Detect which cell encompasses the target text, then output its (X, Y) center coordinate. 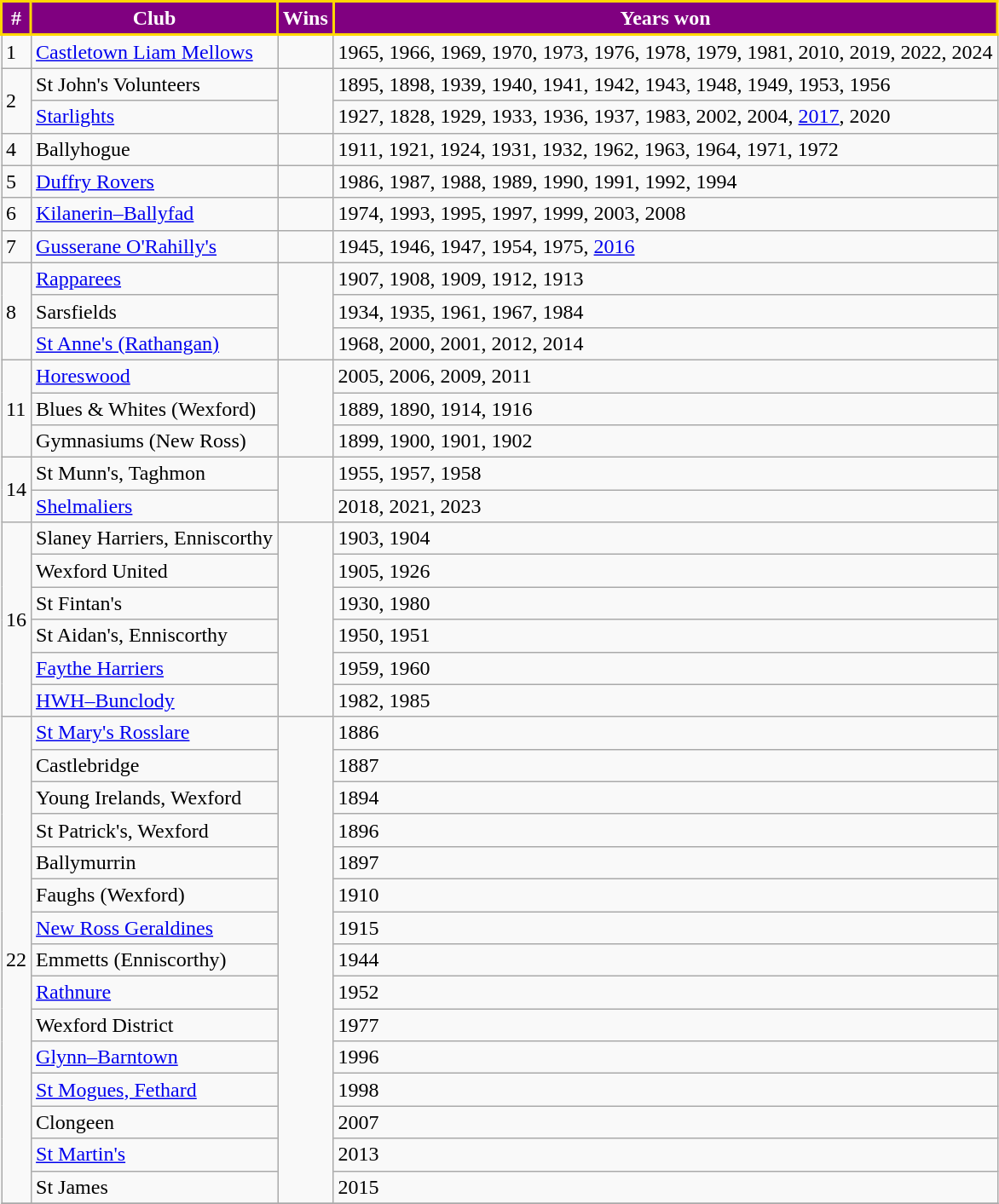
8 (17, 311)
1907, 1908, 1909, 1912, 1913 (665, 279)
1950, 1951 (665, 636)
1903, 1904 (665, 539)
1965, 1966, 1969, 1970, 1973, 1976, 1978, 1979, 1981, 2010, 2019, 2022, 2024 (665, 51)
1894 (665, 798)
Starlights (155, 117)
1897 (665, 862)
St Mary's Rosslare (155, 733)
HWH–Bunclody (155, 700)
2007 (665, 1122)
Castletown Liam Mellows (155, 51)
11 (17, 408)
Years won (665, 19)
Gymnasiums (New Ross) (155, 441)
2018, 2021, 2023 (665, 506)
14 (17, 490)
1968, 2000, 2001, 2012, 2014 (665, 343)
2015 (665, 1187)
1899, 1900, 1901, 1902 (665, 441)
Clongeen (155, 1122)
St Anne's (Rathangan) (155, 343)
1934, 1935, 1961, 1967, 1984 (665, 311)
1955, 1957, 1958 (665, 474)
1896 (665, 830)
St John's Volunteers (155, 84)
Castlebridge (155, 765)
1895, 1898, 1939, 1940, 1941, 1942, 1943, 1948, 1949, 1953, 1956 (665, 84)
1905, 1926 (665, 571)
1 (17, 51)
1945, 1946, 1947, 1954, 1975, 2016 (665, 246)
1952 (665, 993)
New Ross Geraldines (155, 928)
Kilanerin–Ballyfad (155, 214)
Horeswood (155, 376)
6 (17, 214)
St James (155, 1187)
16 (17, 619)
Ballyhogue (155, 149)
St Aidan's, Enniscorthy (155, 636)
St Fintan's (155, 603)
St Patrick's, Wexford (155, 830)
Rapparees (155, 279)
22 (17, 959)
Shelmaliers (155, 506)
Ballymurrin (155, 862)
1910 (665, 895)
Duffry Rovers (155, 181)
Wexford United (155, 571)
# (17, 19)
1887 (665, 765)
Sarsfields (155, 311)
2005, 2006, 2009, 2011 (665, 376)
1915 (665, 928)
1959, 1960 (665, 668)
1977 (665, 1025)
1996 (665, 1057)
1886 (665, 733)
1927, 1828, 1929, 1933, 1936, 1937, 1983, 2002, 2004, 2017, 2020 (665, 117)
1998 (665, 1090)
Faughs (Wexford) (155, 895)
Club (155, 19)
St Mogues, Fethard (155, 1090)
2013 (665, 1155)
Wins (305, 19)
St Munn's, Taghmon (155, 474)
Emmetts (Enniscorthy) (155, 960)
Faythe Harriers (155, 668)
St Martin's (155, 1155)
1944 (665, 960)
Glynn–Barntown (155, 1057)
1982, 1985 (665, 700)
1930, 1980 (665, 603)
Slaney Harriers, Enniscorthy (155, 539)
Gusserane O'Rahilly's (155, 246)
1986, 1987, 1988, 1989, 1990, 1991, 1992, 1994 (665, 181)
1911, 1921, 1924, 1931, 1932, 1962, 1963, 1964, 1971, 1972 (665, 149)
Wexford District (155, 1025)
5 (17, 181)
Rathnure (155, 993)
4 (17, 149)
Blues & Whites (Wexford) (155, 408)
1974, 1993, 1995, 1997, 1999, 2003, 2008 (665, 214)
7 (17, 246)
2 (17, 101)
Young Irelands, Wexford (155, 798)
1889, 1890, 1914, 1916 (665, 408)
